Search for the cell housing the specified text and yield its [X, Y] center coordinate. 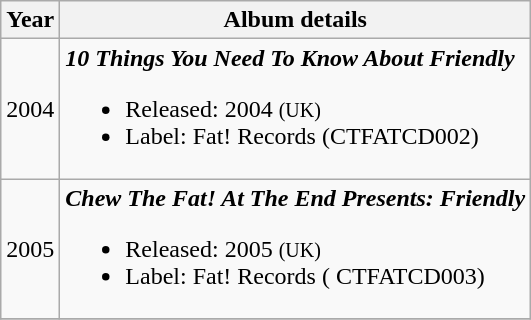
2005 [30, 249]
10 Things You Need To Know About FriendlyReleased: 2004 (UK) Label: Fat! Records (CTFATCD002) [296, 109]
Year [30, 20]
Chew The Fat! At The End Presents: FriendlyReleased: 2005 (UK) Label: Fat! Records ( CTFATCD003) [296, 249]
2004 [30, 109]
Album details [296, 20]
